Detect which cell encompasses the target text, then output its (x, y) center coordinate. 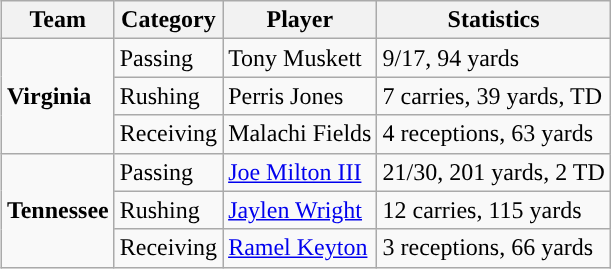
Statistics (494, 20)
Team (58, 20)
Tony Muskett (300, 58)
Joe Milton III (300, 172)
Ramel Keyton (300, 248)
4 receptions, 63 yards (494, 134)
Malachi Fields (300, 134)
Category (168, 20)
3 receptions, 66 yards (494, 248)
7 carries, 39 yards, TD (494, 96)
Jaylen Wright (300, 210)
21/30, 201 yards, 2 TD (494, 172)
12 carries, 115 yards (494, 210)
9/17, 94 yards (494, 58)
Tennessee (58, 210)
Virginia (58, 96)
Perris Jones (300, 96)
Player (300, 20)
